Extract the [x, y] coordinate from the center of the cell holding the provided text.  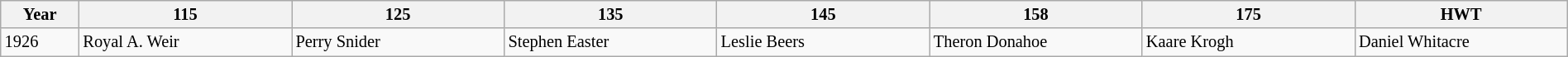
Royal A. Weir [185, 42]
Kaare Krogh [1249, 42]
175 [1249, 14]
145 [824, 14]
Year [40, 14]
Perry Snider [399, 42]
Theron Donahoe [1035, 42]
135 [610, 14]
Stephen Easter [610, 42]
1926 [40, 42]
115 [185, 14]
HWT [1460, 14]
158 [1035, 14]
125 [399, 14]
Leslie Beers [824, 42]
Daniel Whitacre [1460, 42]
